Capture the cell that displays the provided text and extract its [X, Y] central coordinate. 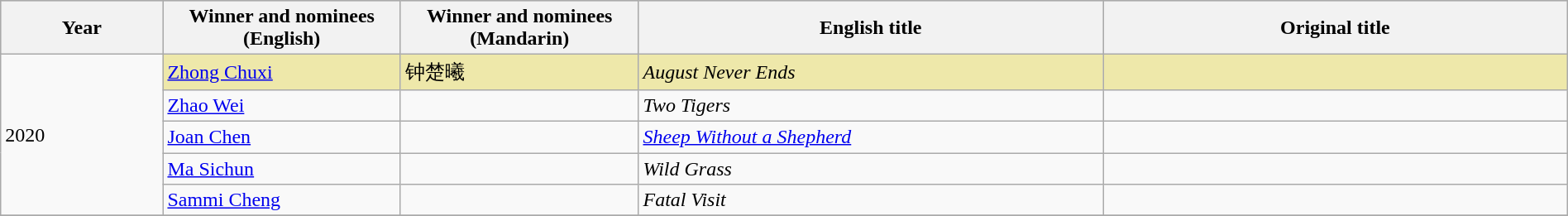
Original title [1336, 28]
Wild Grass [871, 168]
Sheep Without a Shepherd [871, 137]
钟楚曦 [519, 73]
Fatal Visit [871, 200]
Winner and nominees(Mandarin) [519, 28]
Winner and nominees(English) [282, 28]
Joan Chen [282, 137]
2020 [82, 136]
Two Tigers [871, 105]
August Never Ends [871, 73]
Ma Sichun [282, 168]
Zhao Wei [282, 105]
Year [82, 28]
English title [871, 28]
Sammi Cheng [282, 200]
Zhong Chuxi [282, 73]
